Search for the cell housing the specified text and yield its (x, y) center coordinate. 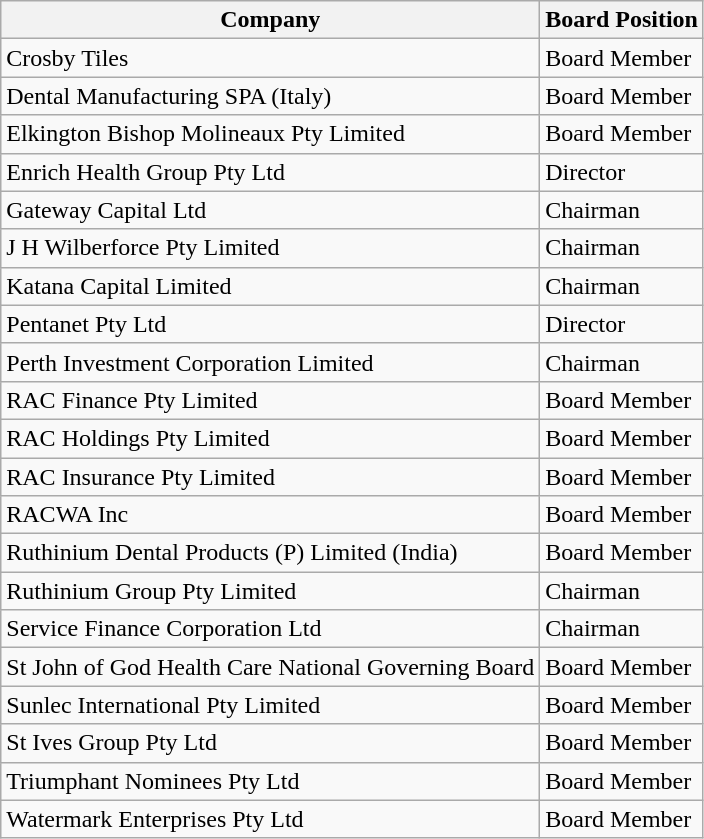
Pentanet Pty Ltd (270, 324)
Company (270, 20)
RAC Insurance Pty Limited (270, 477)
Elkington Bishop Molineaux Pty Limited (270, 134)
Katana Capital Limited (270, 286)
St Ives Group Pty Ltd (270, 743)
Enrich Health Group Pty Ltd (270, 172)
Dental Manufacturing SPA (Italy) (270, 96)
Triumphant Nominees Pty Ltd (270, 781)
Ruthinium Dental Products (P) Limited (India) (270, 553)
RACWA Inc (270, 515)
J H Wilberforce Pty Limited (270, 248)
RAC Holdings Pty Limited (270, 438)
St John of God Health Care National Governing Board (270, 667)
Gateway Capital Ltd (270, 210)
RAC Finance Pty Limited (270, 400)
Perth Investment Corporation Limited (270, 362)
Watermark Enterprises Pty Ltd (270, 819)
Crosby Tiles (270, 58)
Sunlec International Pty Limited (270, 705)
Board Position (622, 20)
Ruthinium Group Pty Limited (270, 591)
Service Finance Corporation Ltd (270, 629)
